From the cell containing the given text, extract its center point as [x, y] coordinate. 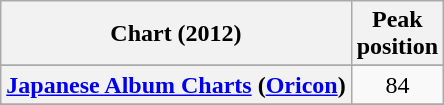
Peakposition [397, 34]
Chart (2012) [176, 34]
84 [397, 85]
Japanese Album Charts (Oricon) [176, 85]
